Locate the cell with the specified text and output its [x, y] center coordinate. 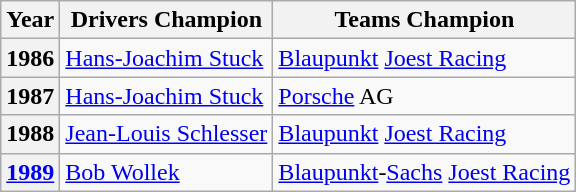
1987 [30, 96]
1989 [30, 172]
Jean-Louis Schlesser [166, 134]
Blaupunkt-Sachs Joest Racing [424, 172]
Porsche AG [424, 96]
Year [30, 20]
1988 [30, 134]
Bob Wollek [166, 172]
Teams Champion [424, 20]
1986 [30, 58]
Drivers Champion [166, 20]
